Find where the given text appears and provide that cell's center as [x, y] coordinate. 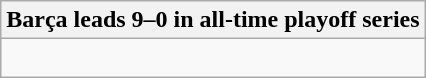
Barça leads 9–0 in all-time playoff series [213, 20]
